Extract the (X, Y) coordinate from the center of the cell holding the provided text.  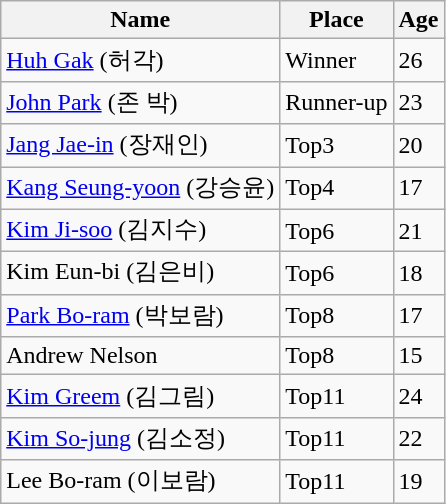
Kim So-jung (김소정) (140, 438)
19 (418, 482)
Name (140, 20)
Kim Eun-bi (김은비) (140, 274)
Andrew Nelson (140, 356)
John Park (존 박) (140, 102)
24 (418, 396)
26 (418, 60)
Kim Greem (김그림) (140, 396)
Kim Ji-soo (김지수) (140, 230)
20 (418, 146)
15 (418, 356)
23 (418, 102)
18 (418, 274)
Age (418, 20)
Runner-up (336, 102)
21 (418, 230)
Jang Jae-in (장재인) (140, 146)
Place (336, 20)
Winner (336, 60)
Top3 (336, 146)
22 (418, 438)
Top4 (336, 188)
Lee Bo-ram (이보람) (140, 482)
Kang Seung-yoon (강승윤) (140, 188)
Huh Gak (허각) (140, 60)
Park Bo-ram (박보람) (140, 316)
